Locate the cell with the specified text and output its (x, y) center coordinate. 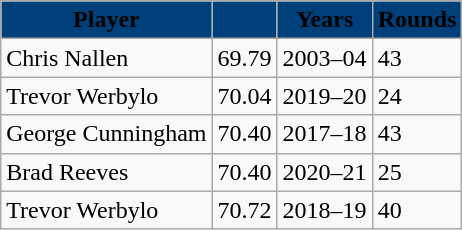
2019–20 (324, 96)
2003–04 (324, 58)
70.72 (244, 210)
24 (417, 96)
25 (417, 172)
40 (417, 210)
George Cunningham (106, 134)
2017–18 (324, 134)
70.04 (244, 96)
Years (324, 20)
Rounds (417, 20)
2018–19 (324, 210)
Player (106, 20)
Brad Reeves (106, 172)
69.79 (244, 58)
2020–21 (324, 172)
Chris Nallen (106, 58)
